Find where the given text appears and provide that cell's center as [x, y] coordinate. 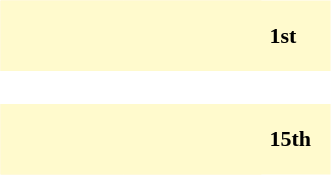
15th [296, 139]
1st [296, 35]
